Return the [x, y] coordinate for the center point of the cell that contains the specified text.  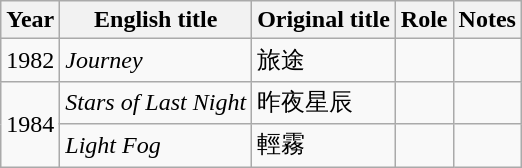
Year [30, 20]
Stars of Last Night [156, 102]
1984 [30, 124]
Role [424, 20]
1982 [30, 60]
Light Fog [156, 146]
昨夜星辰 [324, 102]
Journey [156, 60]
Notes [487, 20]
輕霧 [324, 146]
English title [156, 20]
旅途 [324, 60]
Original title [324, 20]
